Scan for the cell matching the given text and deliver its (X, Y) coordinate at center. 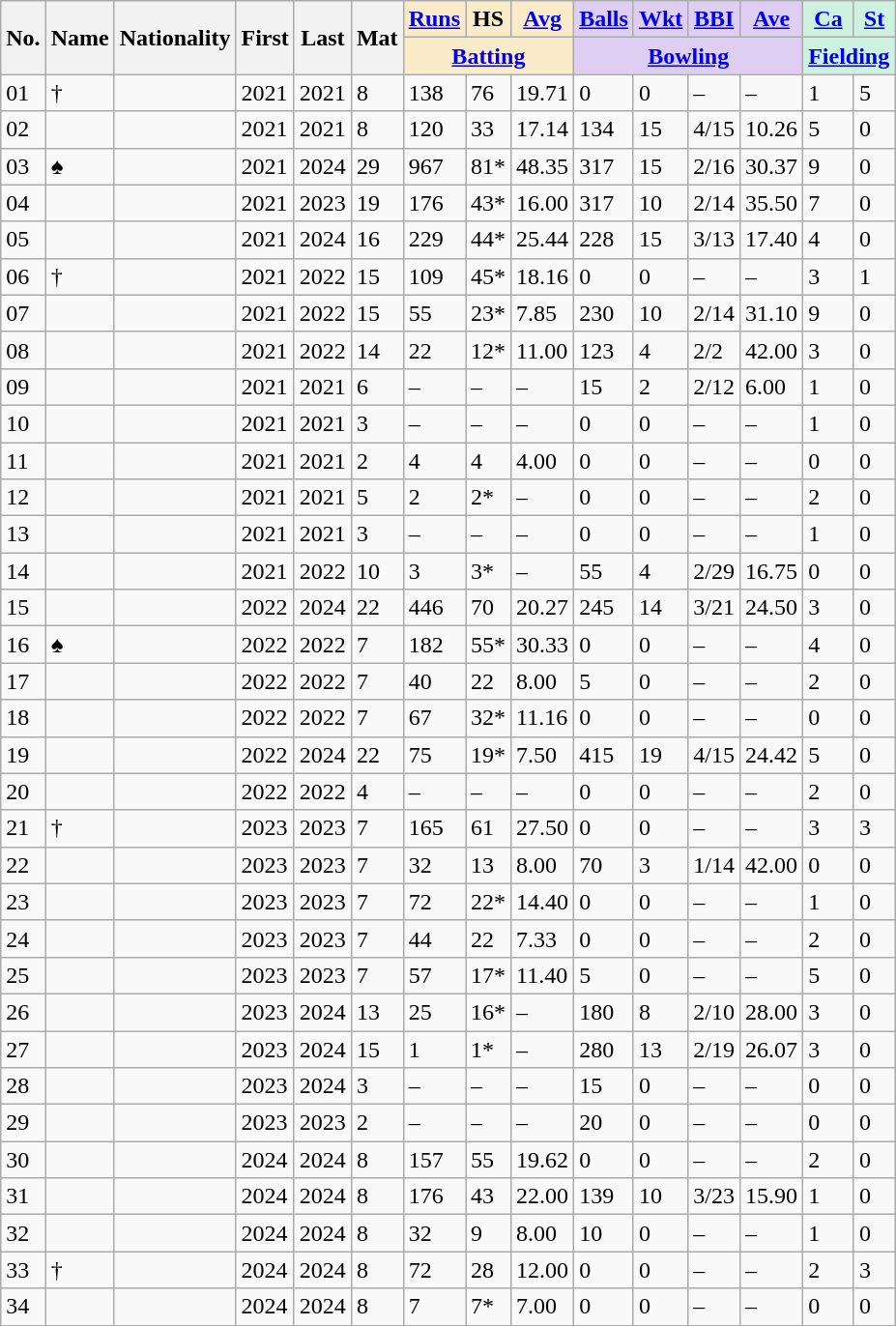
2/10 (714, 1012)
34 (23, 1307)
7.50 (543, 755)
446 (434, 608)
3/23 (714, 1196)
43 (489, 1196)
11.00 (543, 350)
2/16 (714, 166)
31 (23, 1196)
22* (489, 902)
First (265, 38)
23 (23, 902)
229 (434, 240)
123 (604, 350)
23* (489, 313)
Bowling (688, 56)
03 (23, 166)
165 (434, 828)
12 (23, 498)
Name (79, 38)
31.10 (771, 313)
Nationality (175, 38)
Batting (489, 56)
No. (23, 38)
14.40 (543, 902)
43* (489, 203)
2/2 (714, 350)
Wkt (660, 19)
Last (323, 38)
32* (489, 718)
30.33 (543, 645)
7.85 (543, 313)
2/29 (714, 571)
06 (23, 276)
11.16 (543, 718)
20.27 (543, 608)
81* (489, 166)
157 (434, 1160)
Runs (434, 19)
17.40 (771, 240)
138 (434, 93)
09 (23, 387)
01 (23, 93)
16.00 (543, 203)
26 (23, 1012)
11 (23, 461)
21 (23, 828)
76 (489, 93)
02 (23, 130)
2/12 (714, 387)
05 (23, 240)
228 (604, 240)
75 (434, 755)
Fielding (849, 56)
16* (489, 1012)
2* (489, 498)
55* (489, 645)
17 (23, 681)
25.44 (543, 240)
967 (434, 166)
1/14 (714, 865)
40 (434, 681)
61 (489, 828)
120 (434, 130)
280 (604, 1049)
12.00 (543, 1270)
182 (434, 645)
26.07 (771, 1049)
7* (489, 1307)
67 (434, 718)
08 (23, 350)
HS (489, 19)
04 (23, 203)
Balls (604, 19)
BBI (714, 19)
134 (604, 130)
17* (489, 975)
18.16 (543, 276)
415 (604, 755)
10.26 (771, 130)
6 (377, 387)
Ca (829, 19)
24.50 (771, 608)
22.00 (543, 1196)
3/21 (714, 608)
11.40 (543, 975)
16.75 (771, 571)
28.00 (771, 1012)
44* (489, 240)
27.50 (543, 828)
3* (489, 571)
12* (489, 350)
7.00 (543, 1307)
17.14 (543, 130)
24 (23, 938)
2/19 (714, 1049)
45* (489, 276)
1* (489, 1049)
48.35 (543, 166)
Mat (377, 38)
4.00 (543, 461)
24.42 (771, 755)
230 (604, 313)
44 (434, 938)
Avg (543, 19)
35.50 (771, 203)
18 (23, 718)
Ave (771, 19)
19.62 (543, 1160)
245 (604, 608)
St (874, 19)
109 (434, 276)
139 (604, 1196)
180 (604, 1012)
19* (489, 755)
57 (434, 975)
7.33 (543, 938)
6.00 (771, 387)
30.37 (771, 166)
19.71 (543, 93)
30 (23, 1160)
15.90 (771, 1196)
27 (23, 1049)
07 (23, 313)
3/13 (714, 240)
